Output the [x, y] coordinate of the center of the cell containing the given text.  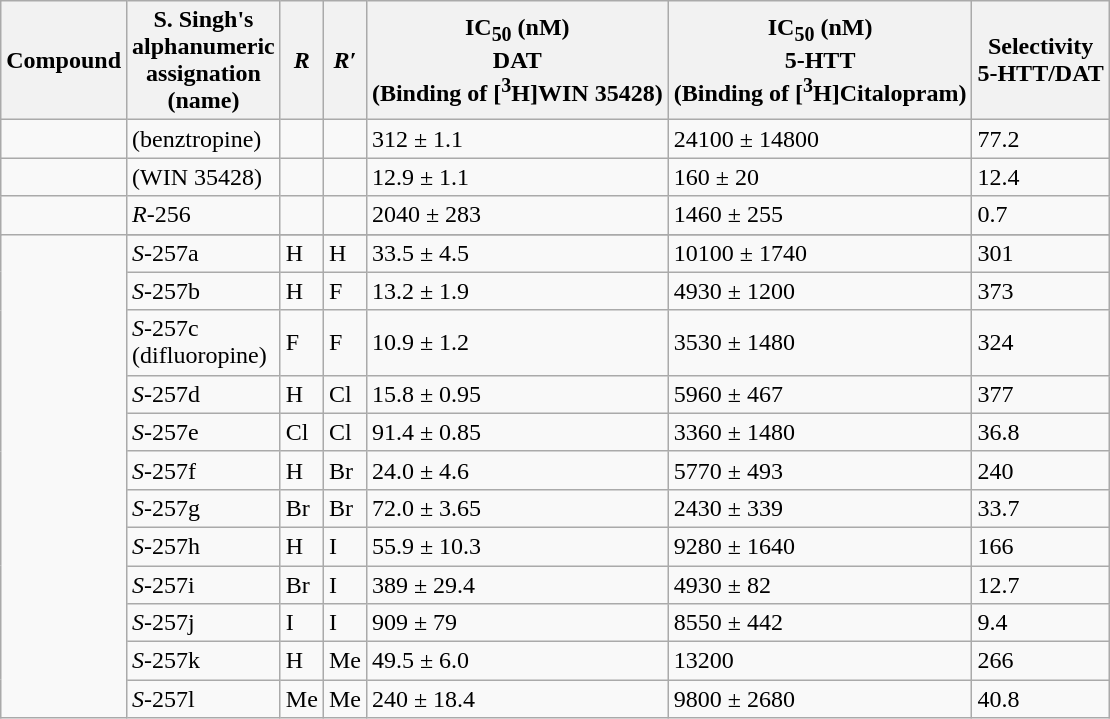
S-257i [204, 585]
Compound [64, 60]
12.4 [1040, 177]
Selectivity5-HTT/DAT [1040, 60]
R [302, 60]
3530 ± 1480 [820, 342]
8550 ± 442 [820, 623]
15.8 ± 0.95 [517, 394]
3360 ± 1480 [820, 432]
33.7 [1040, 508]
9.4 [1040, 623]
33.5 ± 4.5 [517, 253]
49.5 ± 6.0 [517, 661]
240 ± 18.4 [517, 699]
12.9 ± 1.1 [517, 177]
36.8 [1040, 432]
13200 [820, 661]
2430 ± 339 [820, 508]
S-257j [204, 623]
S-257e [204, 432]
(benztropine) [204, 139]
S-257h [204, 546]
5960 ± 467 [820, 394]
10.9 ± 1.2 [517, 342]
(WIN 35428) [204, 177]
S-257f [204, 470]
266 [1040, 661]
160 ± 20 [820, 177]
R-256 [204, 215]
9800 ± 2680 [820, 699]
24.0 ± 4.6 [517, 470]
R′ [344, 60]
4930 ± 1200 [820, 291]
1460 ± 255 [820, 215]
13.2 ± 1.9 [517, 291]
S-257k [204, 661]
91.4 ± 0.85 [517, 432]
40.8 [1040, 699]
4930 ± 82 [820, 585]
S-257d [204, 394]
12.7 [1040, 585]
324 [1040, 342]
77.2 [1040, 139]
0.7 [1040, 215]
S-257c(difluoropine) [204, 342]
373 [1040, 291]
2040 ± 283 [517, 215]
909 ± 79 [517, 623]
24100 ± 14800 [820, 139]
S. Singh'salphanumericassignation(name) [204, 60]
10100 ± 1740 [820, 253]
377 [1040, 394]
9280 ± 1640 [820, 546]
IC50 (nM)5-HTT(Binding of [3H]Citalopram) [820, 60]
S-257b [204, 291]
S-257l [204, 699]
IC50 (nM)DAT(Binding of [3H]WIN 35428) [517, 60]
166 [1040, 546]
301 [1040, 253]
S-257g [204, 508]
72.0 ± 3.65 [517, 508]
5770 ± 493 [820, 470]
S-257a [204, 253]
55.9 ± 10.3 [517, 546]
312 ± 1.1 [517, 139]
240 [1040, 470]
389 ± 29.4 [517, 585]
